Locate the cell with the specified text and output its (X, Y) center coordinate. 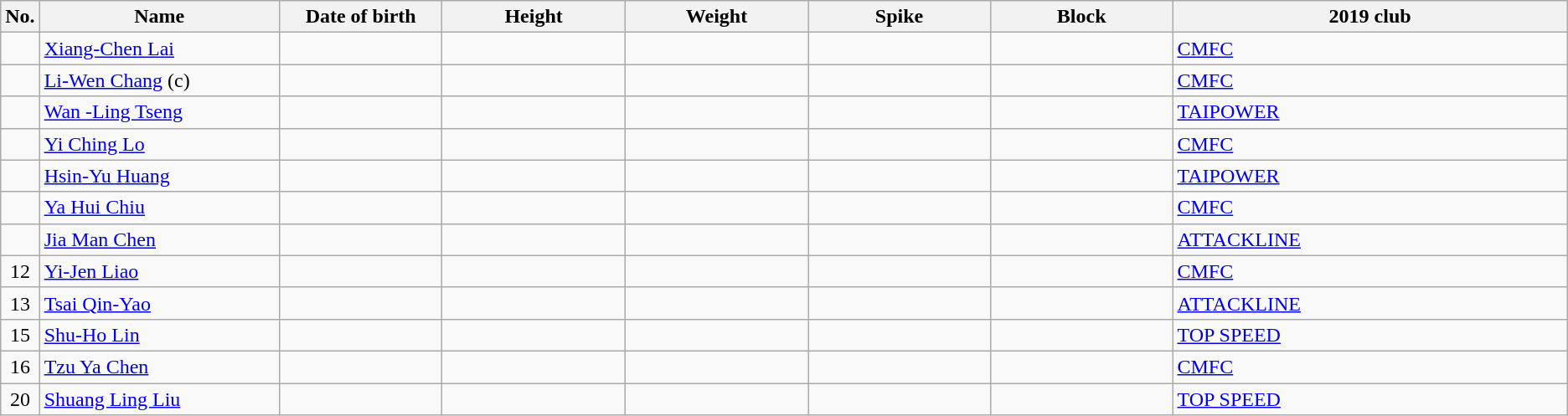
Yi-Jen Liao (159, 271)
13 (20, 303)
Hsin-Yu Huang (159, 176)
Block (1081, 17)
Li-Wen Chang (c) (159, 80)
Shuang Ling Liu (159, 399)
No. (20, 17)
Date of birth (360, 17)
Tzu Ya Chen (159, 367)
Xiang-Chen Lai (159, 49)
Spike (900, 17)
Tsai Qin-Yao (159, 303)
Weight (717, 17)
12 (20, 271)
Shu-Ho Lin (159, 335)
20 (20, 399)
2019 club (1370, 17)
15 (20, 335)
Ya Hui Chiu (159, 208)
Name (159, 17)
Wan -Ling Tseng (159, 112)
Height (534, 17)
Jia Man Chen (159, 239)
Yi Ching Lo (159, 144)
16 (20, 367)
